Find where the given text appears and provide that cell's center as (X, Y) coordinate. 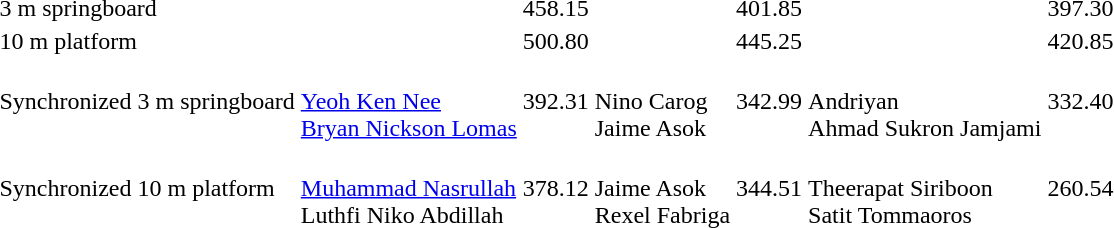
445.25 (770, 41)
342.99 (770, 101)
392.31 (556, 101)
500.80 (556, 41)
Yeoh Ken NeeBryan Nickson Lomas (408, 101)
AndriyanAhmad Sukron Jamjami (925, 101)
Nino CarogJaime Asok (662, 101)
